From the cell containing the given text, extract its center point as [X, Y] coordinate. 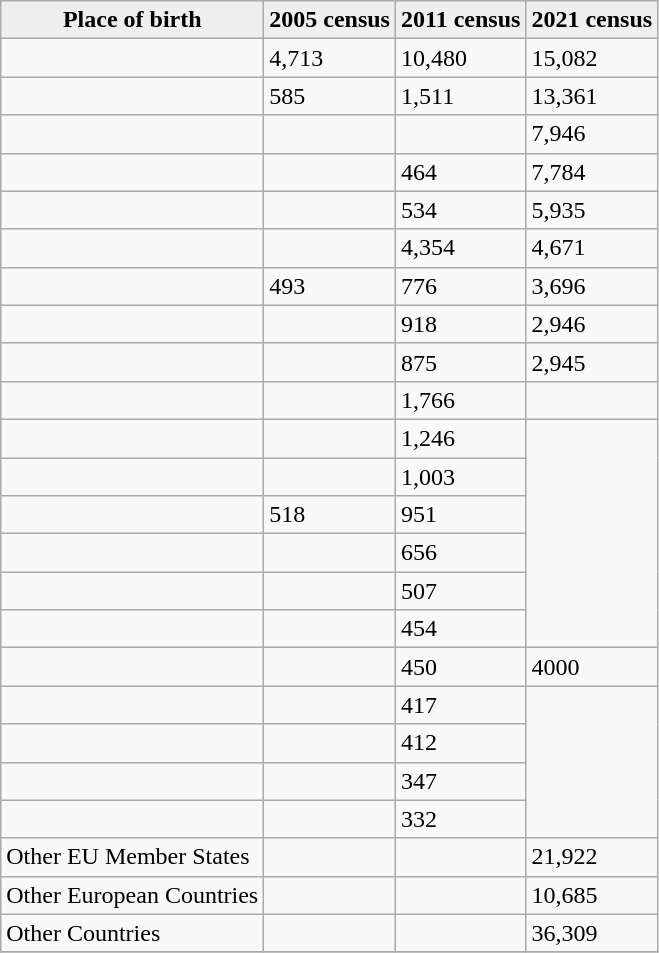
Place of birth [132, 20]
493 [330, 286]
417 [460, 705]
Other Countries [132, 933]
4,671 [592, 248]
656 [460, 553]
13,361 [592, 96]
1,511 [460, 96]
15,082 [592, 58]
585 [330, 96]
4000 [592, 667]
7,946 [592, 134]
2011 census [460, 20]
454 [460, 629]
Other European Countries [132, 895]
412 [460, 743]
3,696 [592, 286]
10,480 [460, 58]
507 [460, 591]
4,713 [330, 58]
10,685 [592, 895]
347 [460, 781]
5,935 [592, 210]
450 [460, 667]
534 [460, 210]
21,922 [592, 857]
518 [330, 515]
1,003 [460, 477]
951 [460, 515]
464 [460, 172]
918 [460, 324]
2,946 [592, 324]
7,784 [592, 172]
1,766 [460, 400]
Other EU Member States [132, 857]
36,309 [592, 933]
2021 census [592, 20]
4,354 [460, 248]
332 [460, 819]
2,945 [592, 362]
776 [460, 286]
875 [460, 362]
1,246 [460, 438]
2005 census [330, 20]
